For the text-containing cell, return its midpoint in (X, Y) coordinate format. 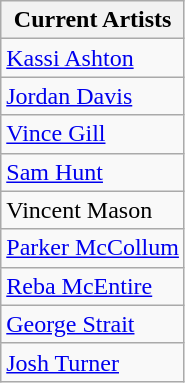
Current Artists (93, 20)
Vince Gill (93, 134)
Josh Turner (93, 362)
Kassi Ashton (93, 58)
Reba McEntire (93, 286)
George Strait (93, 324)
Vincent Mason (93, 210)
Jordan Davis (93, 96)
Sam Hunt (93, 172)
Parker McCollum (93, 248)
